Determine the (x, y) coordinate at the center of the cell enclosing the given text.  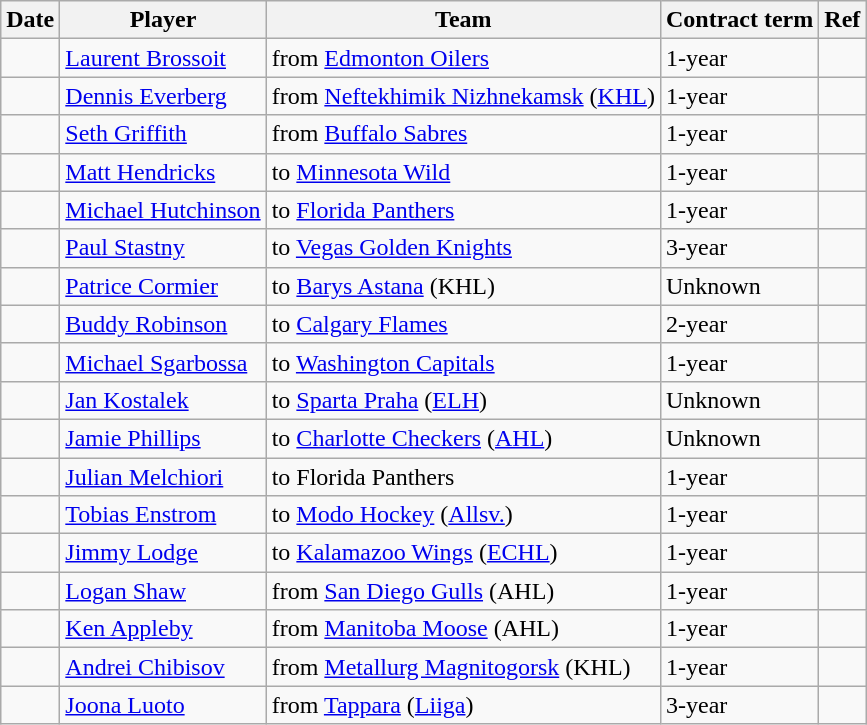
Matt Hendricks (163, 172)
Jamie Phillips (163, 438)
Tobias Enstrom (163, 515)
Julian Melchiori (163, 477)
Date (30, 20)
Logan Shaw (163, 591)
Ken Appleby (163, 629)
to Sparta Praha (ELH) (463, 400)
from Neftekhimik Nizhnekamsk (KHL) (463, 96)
from Metallurg Magnitogorsk (KHL) (463, 667)
to Calgary Flames (463, 324)
to Kalamazoo Wings (ECHL) (463, 553)
Player (163, 20)
to Minnesota Wild (463, 172)
from Tappara (Liiga) (463, 705)
to Vegas Golden Knights (463, 248)
Buddy Robinson (163, 324)
from Buffalo Sabres (463, 134)
Paul Stastny (163, 248)
Team (463, 20)
from Manitoba Moose (AHL) (463, 629)
to Washington Capitals (463, 362)
Andrei Chibisov (163, 667)
Michael Hutchinson (163, 210)
Dennis Everberg (163, 96)
2-year (739, 324)
to Charlotte Checkers (AHL) (463, 438)
Joona Luoto (163, 705)
Jan Kostalek (163, 400)
to Modo Hockey (Allsv.) (463, 515)
to Barys Astana (KHL) (463, 286)
Jimmy Lodge (163, 553)
Michael Sgarbossa (163, 362)
Laurent Brossoit (163, 58)
Contract term (739, 20)
Seth Griffith (163, 134)
from Edmonton Oilers (463, 58)
Patrice Cormier (163, 286)
from San Diego Gulls (AHL) (463, 591)
Ref (842, 20)
